Scan for the cell matching the given text and deliver its [X, Y] coordinate at center. 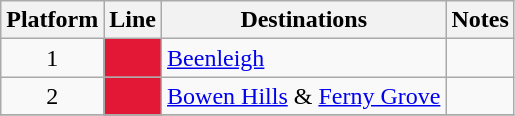
Notes [480, 20]
Beenleigh [304, 58]
Destinations [304, 20]
Bowen Hills & Ferny Grove [304, 96]
2 [52, 96]
1 [52, 58]
Line [133, 20]
Platform [52, 20]
